Search for the cell housing the specified text and yield its [x, y] center coordinate. 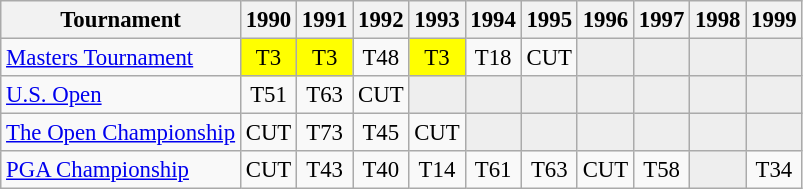
1998 [718, 20]
PGA Championship [121, 170]
1990 [268, 20]
1995 [549, 20]
T73 [325, 133]
The Open Championship [121, 133]
1992 [381, 20]
T51 [268, 95]
1999 [774, 20]
T58 [661, 170]
T45 [381, 133]
Tournament [121, 20]
T34 [774, 170]
Masters Tournament [121, 58]
T61 [493, 170]
T43 [325, 170]
T40 [381, 170]
U.S. Open [121, 95]
1993 [437, 20]
1991 [325, 20]
1994 [493, 20]
1997 [661, 20]
1996 [605, 20]
T14 [437, 170]
T18 [493, 58]
T48 [381, 58]
